Extract the (x, y) coordinate from the center of the cell holding the provided text.  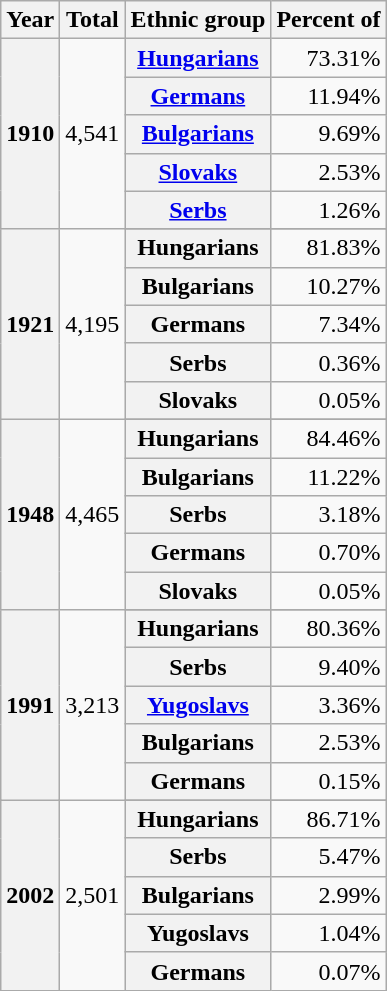
1.04% (328, 933)
3,213 (92, 705)
84.46% (328, 438)
4,195 (92, 324)
9.40% (328, 667)
11.22% (328, 477)
2,501 (92, 895)
2.99% (328, 895)
Year (30, 20)
1.26% (328, 210)
Percent of (328, 20)
4,465 (92, 514)
Ethnic group (198, 20)
3.18% (328, 515)
10.27% (328, 286)
2002 (30, 895)
1991 (30, 705)
11.94% (328, 96)
1910 (30, 134)
4,541 (92, 134)
0.07% (328, 971)
0.15% (328, 781)
1948 (30, 514)
7.34% (328, 324)
73.31% (328, 58)
1921 (30, 324)
0.70% (328, 553)
81.83% (328, 248)
9.69% (328, 134)
3.36% (328, 705)
Total (92, 20)
86.71% (328, 819)
5.47% (328, 857)
0.36% (328, 362)
80.36% (328, 629)
